Output the [x, y] coordinate of the center of the cell containing the given text.  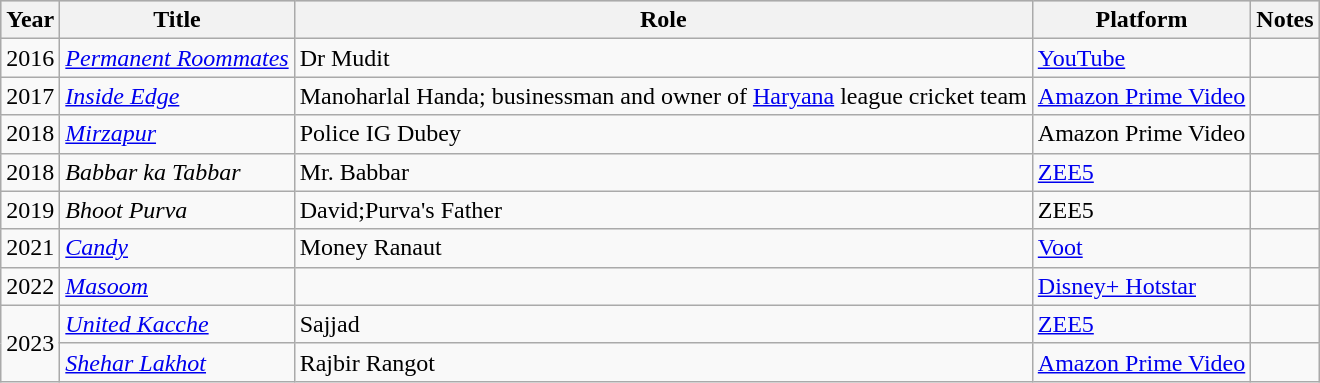
Role [663, 20]
David;Purva's Father [663, 210]
Shehar Lakhot [177, 362]
Money Ranaut [663, 248]
Title [177, 20]
Rajbir Rangot [663, 362]
2016 [30, 58]
Candy [177, 248]
Permanent Roommates [177, 58]
Dr Mudit [663, 58]
Mr. Babbar [663, 172]
2022 [30, 286]
YouTube [1141, 58]
Inside Edge [177, 96]
Year [30, 20]
United Kacche [177, 324]
Police IG Dubey [663, 134]
Notes [1285, 20]
2017 [30, 96]
Voot [1141, 248]
Disney+ Hotstar [1141, 286]
Babbar ka Tabbar [177, 172]
Sajjad [663, 324]
Bhoot Purva [177, 210]
2019 [30, 210]
2021 [30, 248]
Platform [1141, 20]
Masoom [177, 286]
Manoharlal Handa; businessman and owner of Haryana league cricket team [663, 96]
Mirzapur [177, 134]
2023 [30, 343]
